From the cell containing the given text, extract its center point as (X, Y) coordinate. 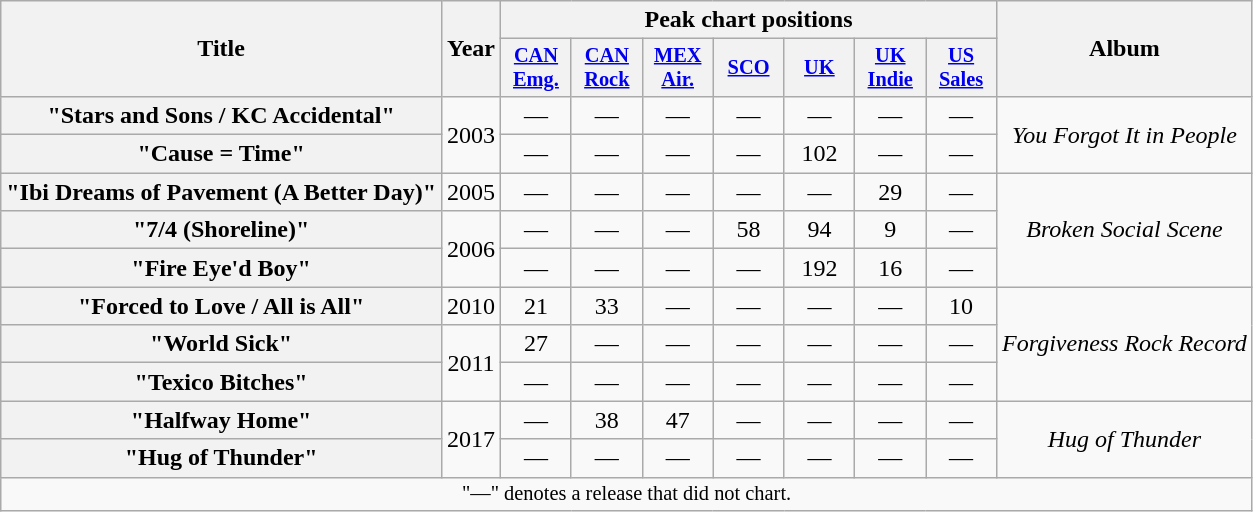
Forgiveness Rock Record (1125, 344)
102 (820, 154)
27 (536, 344)
"Texico Bitches" (222, 382)
2011 (470, 363)
192 (820, 268)
"Halfway Home" (222, 420)
SCO (748, 68)
CANRock (606, 68)
"Ibi Dreams of Pavement (A Better Day)" (222, 192)
"—" denotes a release that did not chart. (627, 494)
USSales (962, 68)
UKIndie (890, 68)
"Forced to Love / All is All" (222, 306)
"Stars and Sons / KC Accidental" (222, 115)
94 (820, 230)
2006 (470, 249)
47 (678, 420)
2003 (470, 134)
"Hug of Thunder" (222, 458)
29 (890, 192)
Hug of Thunder (1125, 439)
"7/4 (Shoreline)" (222, 230)
10 (962, 306)
Title (222, 49)
CANEmg. (536, 68)
2017 (470, 439)
21 (536, 306)
MEX Air. (678, 68)
"World Sick" (222, 344)
58 (748, 230)
UK (820, 68)
You Forgot It in People (1125, 134)
16 (890, 268)
Year (470, 49)
9 (890, 230)
Peak chart positions (749, 20)
38 (606, 420)
Broken Social Scene (1125, 230)
2010 (470, 306)
2005 (470, 192)
33 (606, 306)
Album (1125, 49)
"Cause = Time" (222, 154)
"Fire Eye'd Boy" (222, 268)
